Find where the given text appears and provide that cell's center as (x, y) coordinate. 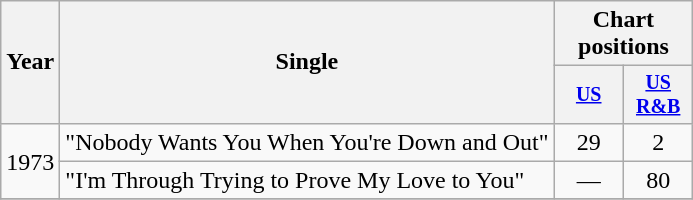
Year (30, 62)
Chart positions (624, 34)
Single (307, 62)
2 (658, 142)
80 (658, 180)
1973 (30, 161)
29 (588, 142)
"Nobody Wants You When You're Down and Out" (307, 142)
"I'm Through Trying to Prove My Love to You" (307, 180)
— (588, 180)
USR&B (658, 94)
US (588, 94)
